Pinpoint the cell where the given text exists, returning its (X, Y) midpoint coordinate. 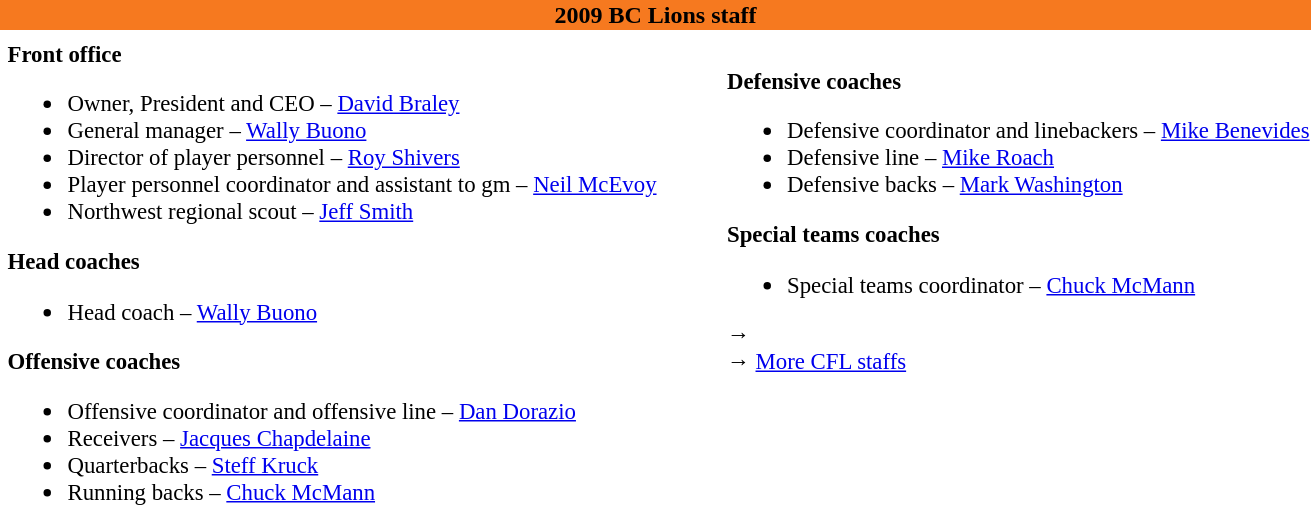
2009 BC Lions staff (656, 15)
